Output the [X, Y] coordinate of the center of the cell containing the given text.  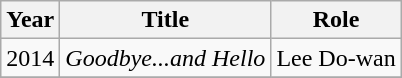
Role [336, 20]
2014 [30, 58]
Year [30, 20]
Lee Do-wan [336, 58]
Title [166, 20]
Goodbye...and Hello [166, 58]
